Locate the cell with the specified text and output its [X, Y] center coordinate. 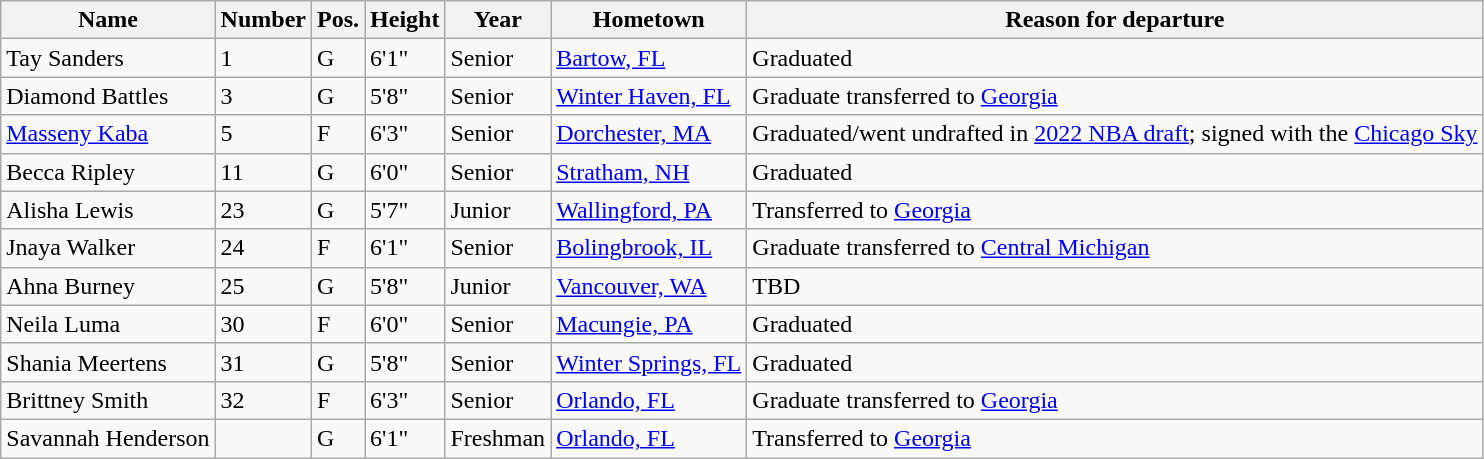
23 [263, 210]
Macungie, PA [649, 324]
Hometown [649, 20]
32 [263, 400]
24 [263, 248]
Masseny Kaba [108, 134]
Dorchester, MA [649, 134]
Reason for departure [1115, 20]
11 [263, 172]
Stratham, NH [649, 172]
Wallingford, PA [649, 210]
Pos. [338, 20]
Neila Luma [108, 324]
Shania Meertens [108, 362]
Savannah Henderson [108, 438]
TBD [1115, 286]
Winter Haven, FL [649, 96]
5 [263, 134]
Alisha Lewis [108, 210]
Graduated/went undrafted in 2022 NBA draft; signed with the Chicago Sky [1115, 134]
Brittney Smith [108, 400]
Year [498, 20]
1 [263, 58]
Tay Sanders [108, 58]
3 [263, 96]
30 [263, 324]
Becca Ripley [108, 172]
Name [108, 20]
Ahna Burney [108, 286]
Bartow, FL [649, 58]
Bolingbrook, IL [649, 248]
Freshman [498, 438]
25 [263, 286]
5'7" [405, 210]
31 [263, 362]
Vancouver, WA [649, 286]
Jnaya Walker [108, 248]
Diamond Battles [108, 96]
Height [405, 20]
Winter Springs, FL [649, 362]
Graduate transferred to Central Michigan [1115, 248]
Number [263, 20]
